Capture the cell that displays the provided text and extract its [x, y] central coordinate. 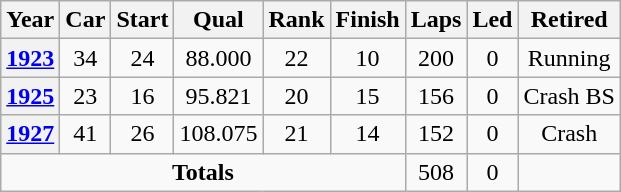
508 [436, 172]
Qual [218, 20]
10 [368, 58]
21 [296, 134]
1923 [30, 58]
200 [436, 58]
156 [436, 96]
34 [86, 58]
Finish [368, 20]
Car [86, 20]
Crash [569, 134]
152 [436, 134]
1925 [30, 96]
23 [86, 96]
Start [142, 20]
Running [569, 58]
Crash BS [569, 96]
26 [142, 134]
Year [30, 20]
14 [368, 134]
95.821 [218, 96]
Led [492, 20]
Laps [436, 20]
24 [142, 58]
108.075 [218, 134]
1927 [30, 134]
20 [296, 96]
22 [296, 58]
41 [86, 134]
Rank [296, 20]
Retired [569, 20]
15 [368, 96]
16 [142, 96]
88.000 [218, 58]
Totals [203, 172]
